For the text-containing cell, return its midpoint in (x, y) coordinate format. 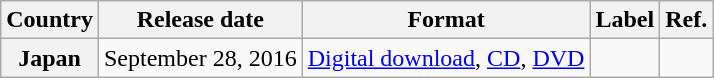
Ref. (686, 20)
Japan (50, 58)
Country (50, 20)
Digital download, CD, DVD (446, 58)
Label (625, 20)
Format (446, 20)
Release date (200, 20)
September 28, 2016 (200, 58)
